Locate the cell with the specified text and output its [X, Y] center coordinate. 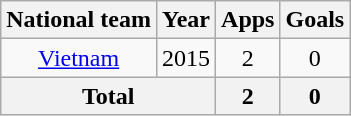
Vietnam [79, 58]
Goals [315, 20]
2015 [186, 58]
Total [108, 96]
Apps [248, 20]
Year [186, 20]
National team [79, 20]
